Provide the [x, y] coordinate of the cell's center where the given text is located.  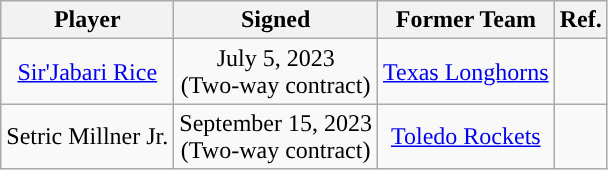
July 5, 2023(Two-way contract) [276, 72]
Signed [276, 20]
Ref. [580, 20]
Former Team [466, 20]
September 15, 2023(Two-way contract) [276, 136]
Setric Millner Jr. [88, 136]
Toledo Rockets [466, 136]
Sir'Jabari Rice [88, 72]
Player [88, 20]
Texas Longhorns [466, 72]
